Determine the (x, y) coordinate at the center of the cell enclosing the given text.  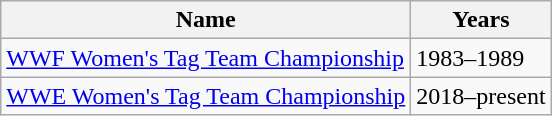
1983–1989 (481, 58)
WWE Women's Tag Team Championship (206, 96)
Years (481, 20)
Name (206, 20)
2018–present (481, 96)
WWF Women's Tag Team Championship (206, 58)
